Return [x, y] of the center of cell containing provided text 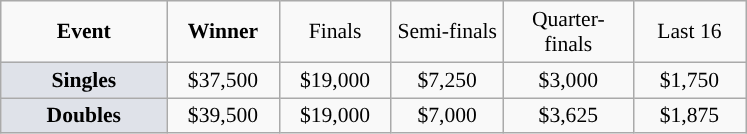
Singles [84, 80]
$39,500 [223, 116]
Winner [223, 32]
Doubles [84, 116]
Finals [335, 32]
Last 16 [689, 32]
$7,250 [447, 80]
$1,750 [689, 80]
Quarter-finals [568, 32]
$7,000 [447, 116]
$3,000 [568, 80]
Event [84, 32]
Semi-finals [447, 32]
$37,500 [223, 80]
$3,625 [568, 116]
$1,875 [689, 116]
